From the cell containing the given text, extract its center point as (x, y) coordinate. 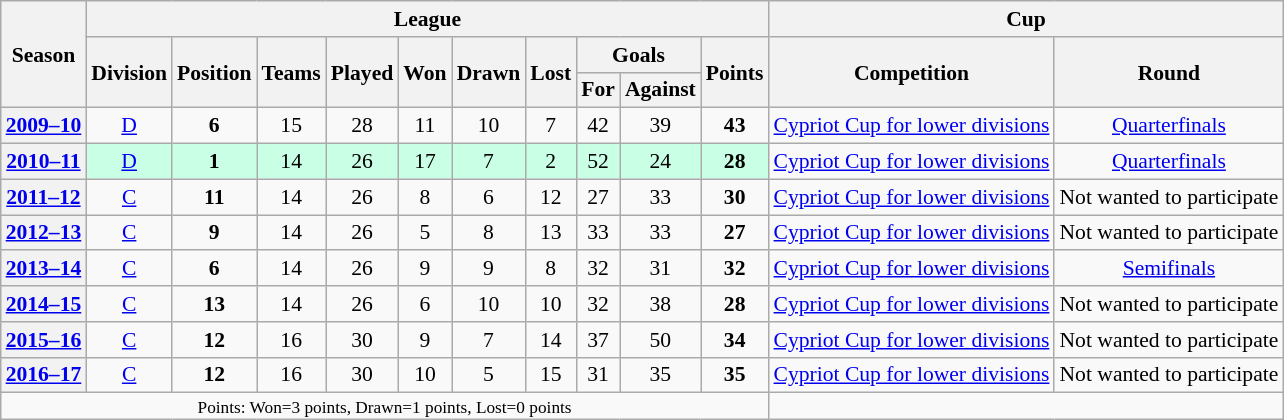
Against (660, 90)
52 (598, 162)
17 (424, 162)
Points (735, 72)
34 (735, 340)
Position (214, 72)
League (427, 19)
2016–17 (44, 375)
Points: Won=3 points, Drawn=1 points, Lost=0 points (385, 406)
2013–14 (44, 269)
2011–12 (44, 197)
24 (660, 162)
Drawn (489, 72)
For (598, 90)
50 (660, 340)
Played (362, 72)
Division (129, 72)
Goals (638, 55)
Lost (550, 72)
Cup (1026, 19)
Round (1168, 72)
2015–16 (44, 340)
43 (735, 126)
Season (44, 54)
37 (598, 340)
2009–10 (44, 126)
Semifinals (1168, 269)
2010–11 (44, 162)
38 (660, 304)
1 (214, 162)
42 (598, 126)
2 (550, 162)
2012–13 (44, 233)
Teams (290, 72)
Won (424, 72)
Competition (912, 72)
2014–15 (44, 304)
39 (660, 126)
